For the text-containing cell, return its midpoint in [X, Y] coordinate format. 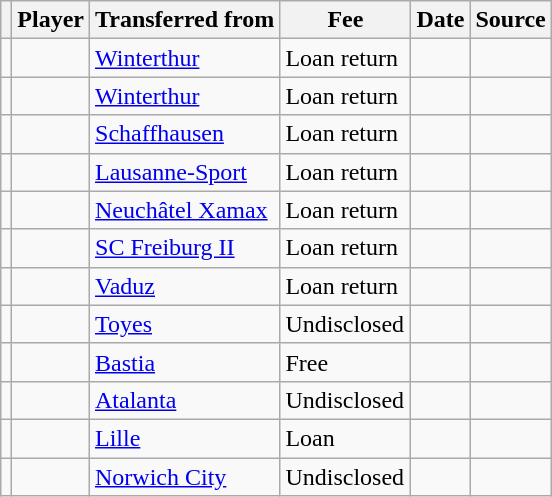
Bastia [185, 362]
Vaduz [185, 286]
Atalanta [185, 400]
SC Freiburg II [185, 248]
Neuchâtel Xamax [185, 210]
Fee [346, 20]
Player [51, 20]
Lausanne-Sport [185, 172]
Toyes [185, 324]
Norwich City [185, 477]
Free [346, 362]
Source [510, 20]
Date [440, 20]
Loan [346, 438]
Schaffhausen [185, 134]
Transferred from [185, 20]
Lille [185, 438]
